Capture the cell that displays the provided text and extract its (x, y) central coordinate. 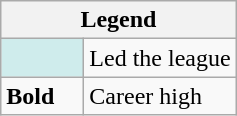
Legend (118, 20)
Led the league (160, 58)
Bold (42, 96)
Career high (160, 96)
